Extract the [X, Y] coordinate from the center of the cell holding the provided text.  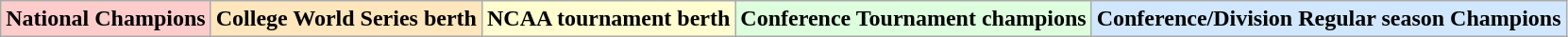
Conference Tournament champions [914, 19]
College World Series berth [346, 19]
National Champions [106, 19]
NCAA tournament berth [608, 19]
Conference/Division Regular season Champions [1329, 19]
